Determine the (X, Y) coordinate at the center of the cell enclosing the given text.  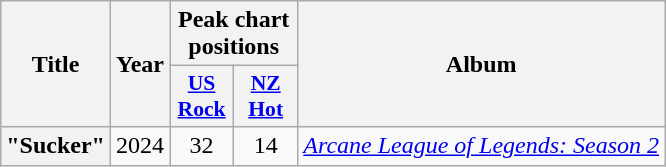
Arcane League of Legends: Season 2 (482, 146)
Title (56, 64)
Year (140, 64)
Peak chart positions (234, 34)
"Sucker" (56, 146)
32 (202, 146)
NZHot (266, 96)
2024 (140, 146)
USRock (202, 96)
14 (266, 146)
Album (482, 64)
